Return (x, y) of the center of cell containing provided text 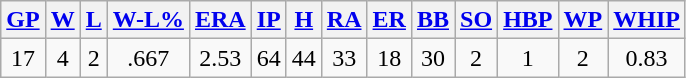
BB (432, 20)
2.53 (220, 58)
HBP (528, 20)
44 (304, 58)
ERA (220, 20)
18 (389, 58)
L (94, 20)
SO (476, 20)
ER (389, 20)
4 (62, 58)
0.83 (647, 58)
WHIP (647, 20)
17 (23, 58)
GP (23, 20)
.667 (148, 58)
IP (268, 20)
33 (344, 58)
W-L% (148, 20)
30 (432, 58)
RA (344, 20)
H (304, 20)
1 (528, 58)
WP (583, 20)
W (62, 20)
64 (268, 58)
